Scan for the cell matching the given text and deliver its [X, Y] coordinate at center. 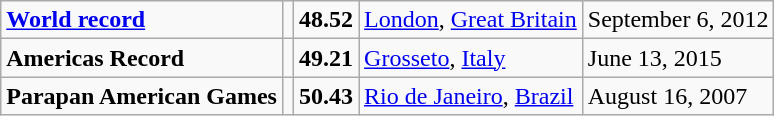
June 13, 2015 [678, 58]
49.21 [326, 58]
World record [142, 20]
Rio de Janeiro, Brazil [471, 96]
50.43 [326, 96]
48.52 [326, 20]
Americas Record [142, 58]
Parapan American Games [142, 96]
London, Great Britain [471, 20]
August 16, 2007 [678, 96]
Grosseto, Italy [471, 58]
September 6, 2012 [678, 20]
